Search for the cell housing the specified text and yield its (X, Y) center coordinate. 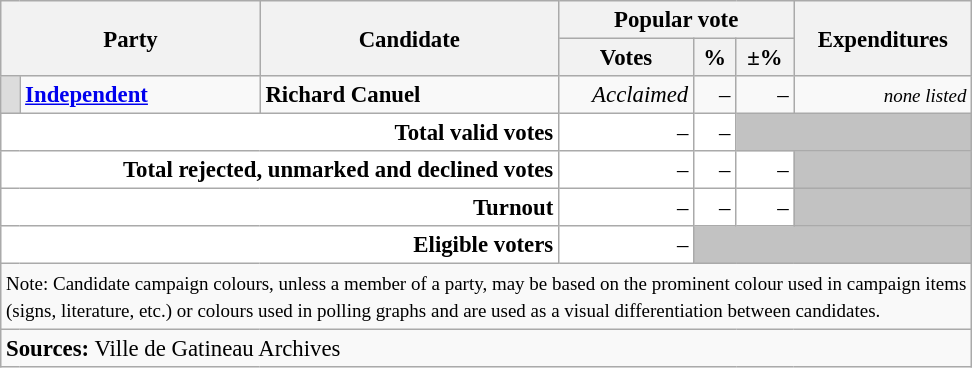
% (715, 58)
Popular vote (676, 20)
none listed (883, 95)
Independent (140, 95)
Turnout (280, 208)
Votes (626, 58)
Total rejected, unmarked and declined votes (280, 170)
Eligible voters (280, 245)
Richard Canuel (409, 95)
Candidate (409, 38)
Sources: Ville de Gatineau Archives (486, 348)
±% (765, 58)
Acclaimed (626, 95)
Total valid votes (280, 133)
Party (130, 38)
Expenditures (883, 38)
